Output the (X, Y) coordinate of the center of the cell containing the given text.  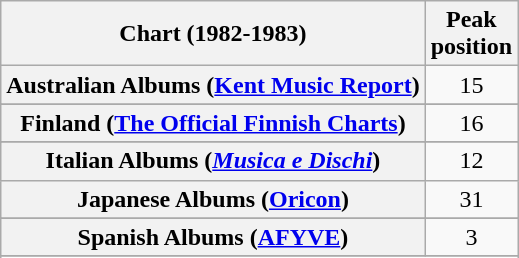
Chart (1982-1983) (213, 34)
16 (471, 123)
Japanese Albums (Oricon) (213, 199)
Australian Albums (Kent Music Report) (213, 85)
15 (471, 85)
31 (471, 199)
12 (471, 161)
Spanish Albums (AFYVE) (213, 237)
Finland (The Official Finnish Charts) (213, 123)
3 (471, 237)
Peakposition (471, 34)
Italian Albums (Musica e Dischi) (213, 161)
